Pinpoint the cell where the given text exists, returning its (x, y) midpoint coordinate. 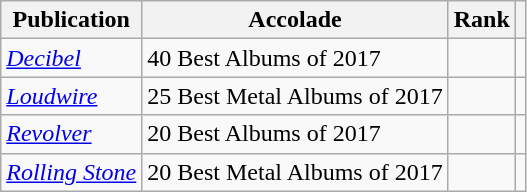
40 Best Albums of 2017 (295, 58)
25 Best Metal Albums of 2017 (295, 96)
Rolling Stone (72, 172)
20 Best Metal Albums of 2017 (295, 172)
20 Best Albums of 2017 (295, 134)
Revolver (72, 134)
Rank (482, 20)
Publication (72, 20)
Accolade (295, 20)
Decibel (72, 58)
Loudwire (72, 96)
